Extract the (x, y) coordinate from the center of the cell holding the provided text.  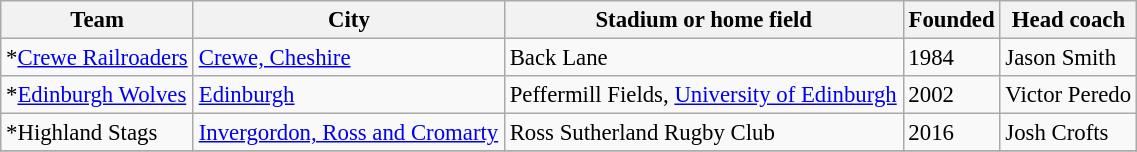
Crewe, Cheshire (348, 58)
Stadium or home field (704, 20)
Team (98, 20)
Edinburgh (348, 95)
Founded (952, 20)
2016 (952, 133)
Josh Crofts (1068, 133)
Head coach (1068, 20)
City (348, 20)
Ross Sutherland Rugby Club (704, 133)
1984 (952, 58)
*Edinburgh Wolves (98, 95)
Victor Peredo (1068, 95)
Jason Smith (1068, 58)
Back Lane (704, 58)
*Crewe Railroaders (98, 58)
*Highland Stags (98, 133)
Invergordon, Ross and Cromarty (348, 133)
2002 (952, 95)
Peffermill Fields, University of Edinburgh (704, 95)
